Find where the given text appears and provide that cell's center as (x, y) coordinate. 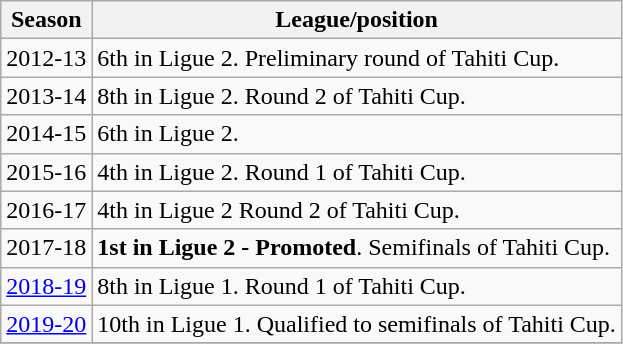
2019-20 (46, 324)
6th in Ligue 2. (357, 134)
6th in Ligue 2. Preliminary round of Tahiti Cup. (357, 58)
2017-18 (46, 248)
8th in Ligue 1. Round 1 of Tahiti Cup. (357, 286)
2018-19 (46, 286)
Season (46, 20)
League/position (357, 20)
8th in Ligue 2. Round 2 of Tahiti Cup. (357, 96)
2014-15 (46, 134)
2015-16 (46, 172)
2016-17 (46, 210)
4th in Ligue 2. Round 1 of Tahiti Cup. (357, 172)
2013-14 (46, 96)
2012-13 (46, 58)
10th in Ligue 1. Qualified to semifinals of Tahiti Cup. (357, 324)
1st in Ligue 2 - Promoted. Semifinals of Tahiti Cup. (357, 248)
4th in Ligue 2 Round 2 of Tahiti Cup. (357, 210)
